Scan for the cell matching the given text and deliver its (x, y) coordinate at center. 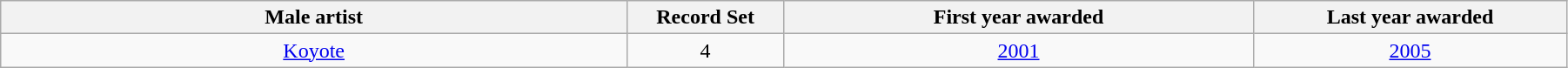
4 (706, 51)
First year awarded (1019, 17)
Male artist (314, 17)
Last year awarded (1410, 17)
Record Set (706, 17)
2001 (1019, 51)
2005 (1410, 51)
Koyote (314, 51)
